For the text-containing cell, return its midpoint in (X, Y) coordinate format. 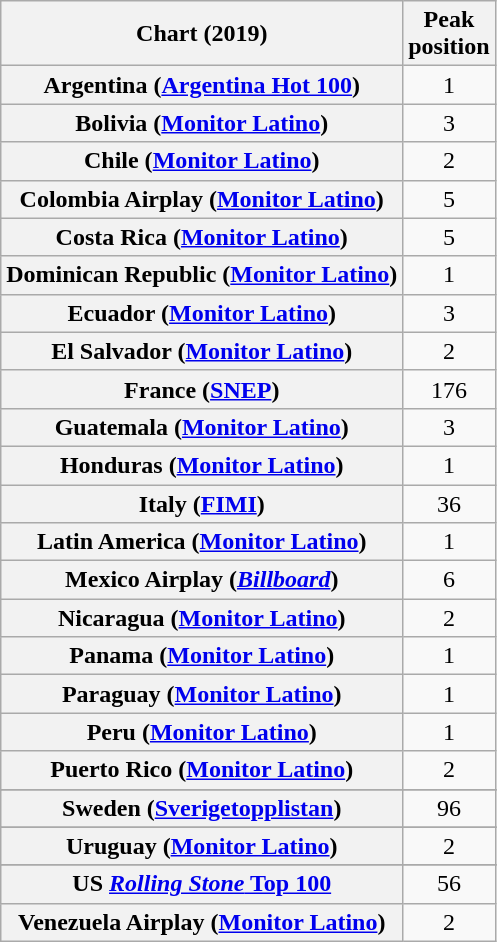
Argentina (Argentina Hot 100) (202, 85)
El Salvador (Monitor Latino) (202, 351)
France (SNEP) (202, 389)
Costa Rica (Monitor Latino) (202, 237)
6 (449, 580)
Bolivia (Monitor Latino) (202, 123)
Sweden (Sverigetopplistan) (202, 808)
Mexico Airplay (Billboard) (202, 580)
Uruguay (Monitor Latino) (202, 846)
Chart (2019) (202, 34)
56 (449, 884)
Dominican Republic (Monitor Latino) (202, 275)
Honduras (Monitor Latino) (202, 465)
Venezuela Airplay (Monitor Latino) (202, 922)
96 (449, 808)
Paraguay (Monitor Latino) (202, 694)
Colombia Airplay (Monitor Latino) (202, 199)
Puerto Rico (Monitor Latino) (202, 770)
Panama (Monitor Latino) (202, 656)
Peru (Monitor Latino) (202, 732)
176 (449, 389)
Chile (Monitor Latino) (202, 161)
Nicaragua (Monitor Latino) (202, 618)
US Rolling Stone Top 100 (202, 884)
36 (449, 503)
Italy (FIMI) (202, 503)
Ecuador (Monitor Latino) (202, 313)
Latin America (Monitor Latino) (202, 542)
Guatemala (Monitor Latino) (202, 427)
Peakposition (449, 34)
